Output the (X, Y) coordinate of the center of the cell containing the given text.  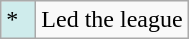
* (18, 20)
Led the league (112, 20)
